From the cell containing the given text, extract its center point as (X, Y) coordinate. 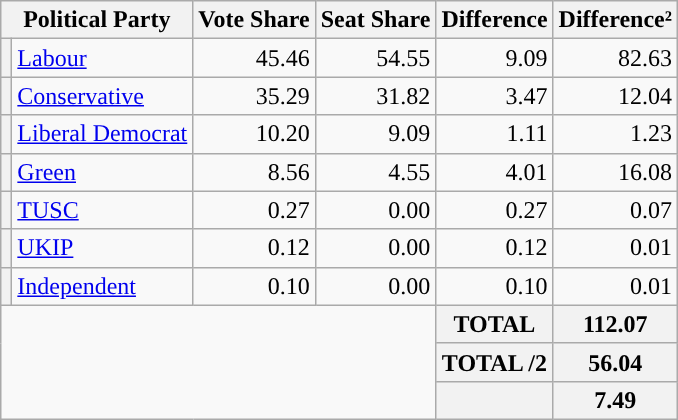
1.11 (494, 134)
3.47 (494, 96)
Political Party (97, 20)
56.04 (615, 362)
82.63 (615, 58)
Vote Share (254, 20)
7.49 (615, 400)
TOTAL /2 (494, 362)
10.20 (254, 134)
12.04 (615, 96)
Liberal Democrat (102, 134)
4.55 (376, 172)
4.01 (494, 172)
1.23 (615, 134)
Labour (102, 58)
35.29 (254, 96)
Independent (102, 286)
TUSC (102, 210)
8.56 (254, 172)
Difference (494, 20)
112.07 (615, 324)
45.46 (254, 58)
Seat Share (376, 20)
31.82 (376, 96)
TOTAL (494, 324)
16.08 (615, 172)
54.55 (376, 58)
Conservative (102, 96)
UKIP (102, 248)
0.07 (615, 210)
Difference² (615, 20)
Green (102, 172)
